Provide the [X, Y] coordinate of the cell's center where the given text is located.  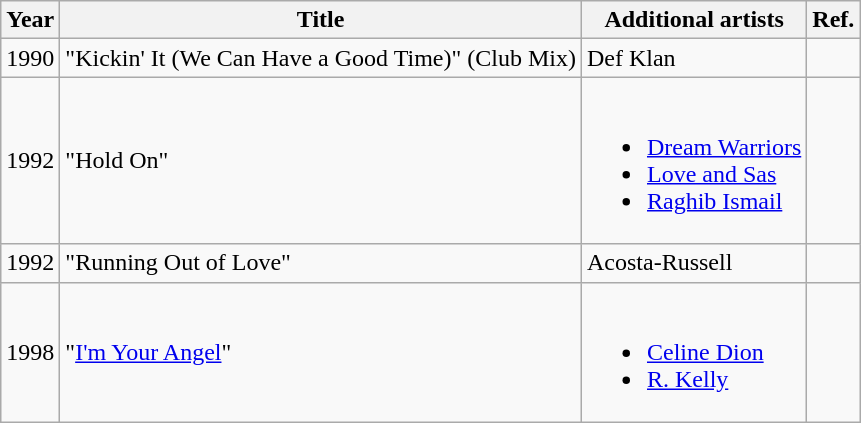
Celine DionR. Kelly [694, 352]
"Running Out of Love" [321, 263]
"I'm Your Angel" [321, 352]
Year [30, 20]
Acosta-Russell [694, 263]
1990 [30, 58]
1998 [30, 352]
"Kickin' It (We Can Have a Good Time)" (Club Mix) [321, 58]
Title [321, 20]
Additional artists [694, 20]
Ref. [834, 20]
"Hold On" [321, 160]
Dream WarriorsLove and SasRaghib Ismail [694, 160]
Def Klan [694, 58]
